Return the [x, y] coordinate for the center point of the cell that contains the specified text.  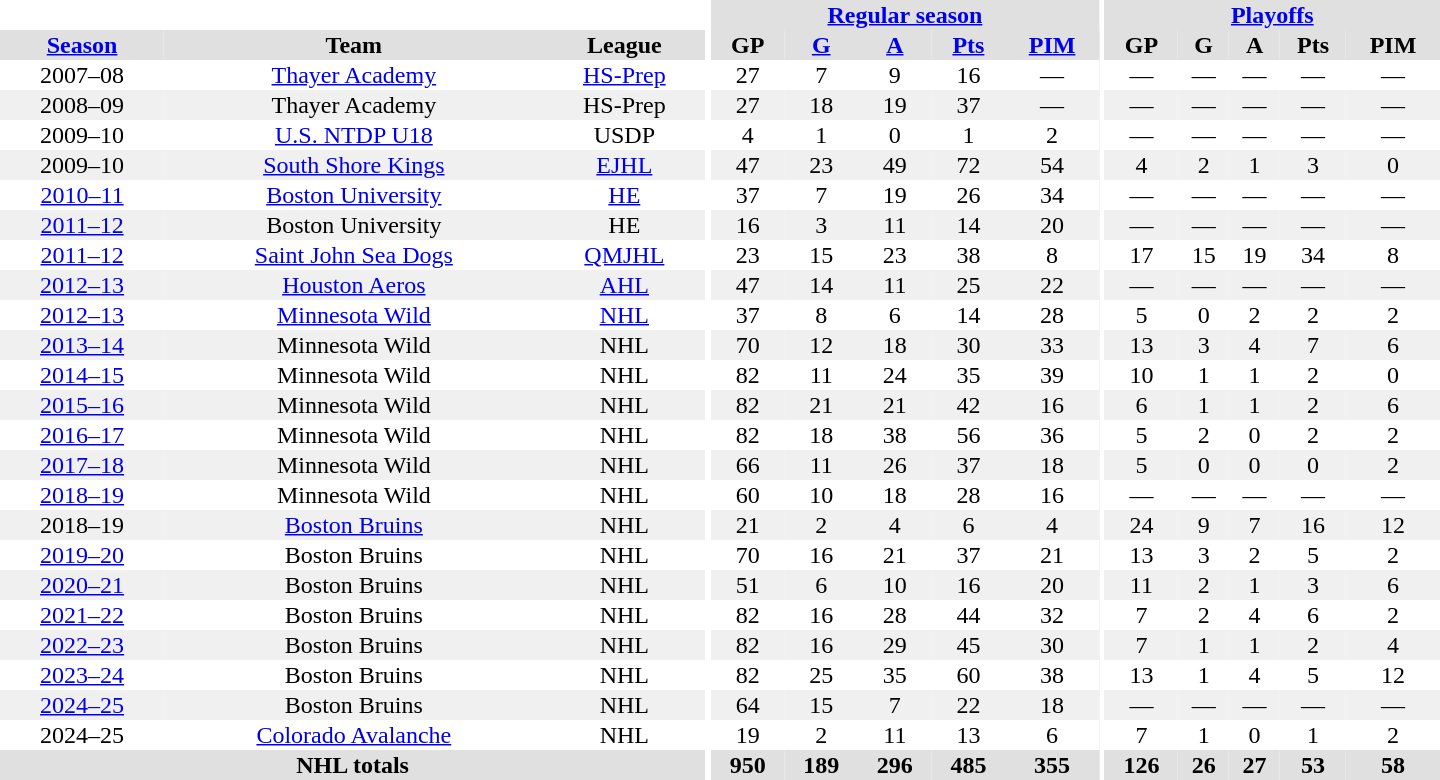
Colorado Avalanche [354, 735]
2017–18 [82, 465]
2019–20 [82, 555]
USDP [625, 135]
355 [1052, 765]
2008–09 [82, 105]
2014–15 [82, 375]
Team [354, 45]
51 [748, 585]
Houston Aeros [354, 285]
44 [969, 615]
League [625, 45]
29 [895, 645]
2007–08 [82, 75]
189 [821, 765]
South Shore Kings [354, 165]
U.S. NTDP U18 [354, 135]
EJHL [625, 165]
54 [1052, 165]
QMJHL [625, 255]
39 [1052, 375]
33 [1052, 345]
56 [969, 435]
Season [82, 45]
Saint John Sea Dogs [354, 255]
72 [969, 165]
49 [895, 165]
2013–14 [82, 345]
126 [1142, 765]
2023–24 [82, 675]
NHL totals [352, 765]
58 [1393, 765]
2020–21 [82, 585]
950 [748, 765]
32 [1052, 615]
2010–11 [82, 195]
485 [969, 765]
2022–23 [82, 645]
45 [969, 645]
36 [1052, 435]
2015–16 [82, 405]
42 [969, 405]
Playoffs [1272, 15]
53 [1313, 765]
296 [895, 765]
66 [748, 465]
AHL [625, 285]
64 [748, 705]
Regular season [905, 15]
2016–17 [82, 435]
17 [1142, 255]
2021–22 [82, 615]
